From the cell containing the given text, extract its center point as [X, Y] coordinate. 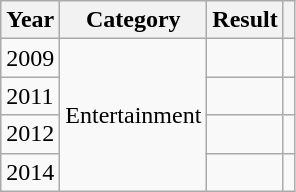
Year [30, 20]
2009 [30, 58]
Category [134, 20]
2011 [30, 96]
2014 [30, 172]
Result [245, 20]
Entertainment [134, 115]
2012 [30, 134]
